From the cell containing the given text, extract its center point as (x, y) coordinate. 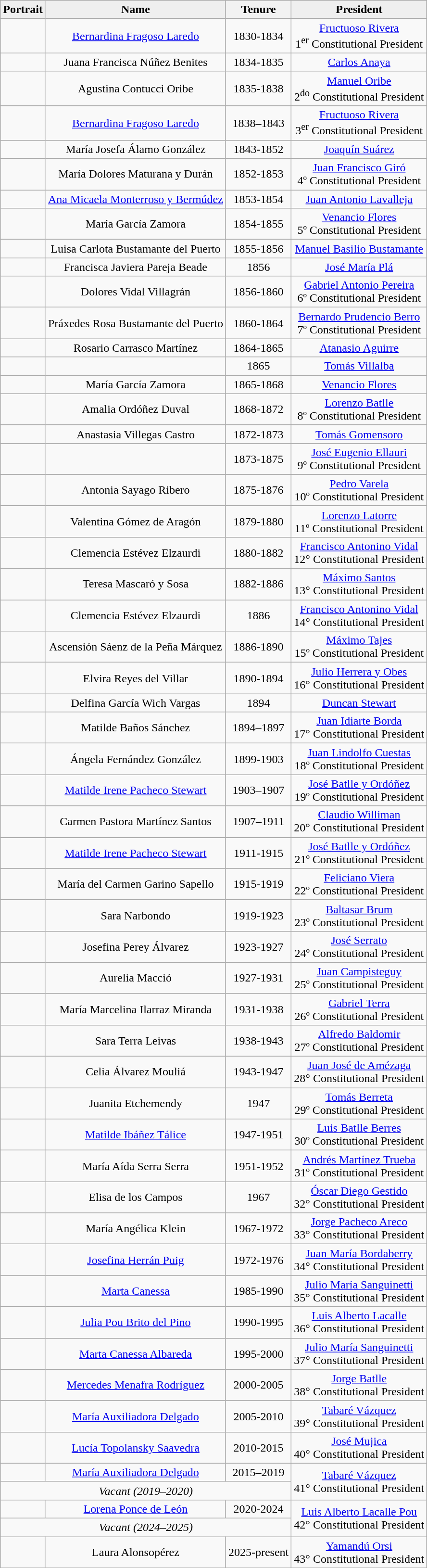
Vacant (2024–2025) (146, 1528)
1990-1995 (258, 1322)
Luis Alberto Lacalle36° Constitutional President (359, 1322)
Luis Batlle Berres30º Constitutional President (359, 1135)
José Batlle y Ordóñez21º Constitutional President (359, 853)
1856-1860 (258, 292)
Máximo Tajes15º Constitutional President (359, 647)
Julia Pou Brito del Pino (136, 1322)
1931-1938 (258, 1009)
Antonia Sayago Ribero (136, 490)
1899-1903 (258, 759)
Manuel Basilio Bustamante (359, 249)
1873-1875 (258, 459)
Venancio Flores (359, 384)
1880-1882 (258, 553)
1852-1853 (258, 174)
Anastasia Villegas Castro (136, 434)
Valentina Gómez de Aragón (136, 522)
Ana Micaela Monterroso y Bermúdez (136, 199)
Amalia Ordóñez Duval (136, 409)
Lorenzo Batlle8º Constitutional President (359, 409)
1947 (258, 1104)
Teresa Mascaró y Sosa (136, 584)
Juan Antonio Lavalleja (359, 199)
1972-1976 (258, 1260)
Duncan Stewart (359, 703)
Dolores Vidal Villagrán (136, 292)
1864-1865 (258, 348)
Fructuoso Rivera1er Constitutional President (359, 36)
1890-1894 (258, 678)
1872-1873 (258, 434)
Celia Álvarez Mouliá (136, 1072)
Bernardo Prudencio Berro7º Constitutional President (359, 323)
Pedro Varela10º Constitutional President (359, 490)
Feliciano Viera22º Constitutional President (359, 884)
2025-present (258, 1552)
Josefina Herrán Puig (136, 1260)
2020-2024 (258, 1509)
Matilde Baños Sánchez (136, 727)
1995-2000 (258, 1354)
1860-1864 (258, 323)
Ángela Fernández González (136, 759)
María Josefa Álamo González (136, 150)
María Marcelina Ilarraz Miranda (136, 1009)
Julio María Sanguinetti35° Constitutional President (359, 1291)
1938-1943 (258, 1041)
María Dolores Maturana y Durán (136, 174)
1879-1880 (258, 522)
Atanasio Aguirre (359, 348)
1967-1972 (258, 1229)
Juan Idiarte Borda17° Constitutional President (359, 727)
Joaquín Suárez (359, 150)
1855-1856 (258, 249)
Alfredo Baldomir27º Constitutional President (359, 1041)
1830-1834 (258, 36)
Mercedes Menafra Rodríguez (136, 1385)
1853-1854 (258, 199)
María del Carmen Garino Sapello (136, 884)
Juan Francisco Giró4º Constitutional President (359, 174)
José Serrato24º Constitutional President (359, 947)
2010-2015 (258, 1447)
Sara Terra Leivas (136, 1041)
1915-1919 (258, 884)
Aurelia Macció (136, 978)
Jorge Pacheco Areco33° Constitutional President (359, 1229)
1927-1931 (258, 978)
Fructuoso Rivera3er Constitutional President (359, 123)
Lorena Ponce de León (136, 1509)
1907–1911 (258, 822)
Jorge Batlle38° Constitutional President (359, 1385)
Francisco Antonino Vidal14° Constitutional President (359, 616)
Gabriel Antonio Pereira6º Constitutional President (359, 292)
Agustina Contucci Oribe (136, 89)
1865 (258, 366)
Julio Herrera y Obes16° Constitutional President (359, 678)
Tenure (258, 10)
1854-1855 (258, 224)
1834-1835 (258, 62)
President (359, 10)
Baltasar Brum23º Constitutional President (359, 915)
Juan Campisteguy25º Constitutional President (359, 978)
Gabriel Terra26º Constitutional President (359, 1009)
1886-1890 (258, 647)
Elvira Reyes del Villar (136, 678)
1843-1852 (258, 150)
Lucía Topolansky Saavedra (136, 1447)
Yamandú Orsi43° Constitutional President (359, 1552)
2005-2010 (258, 1416)
Carmen Pastora Martínez Santos (136, 822)
Juana Francisca Núñez Benites (136, 62)
Ascensión Sáenz de la Peña Márquez (136, 647)
Elisa de los Campos (136, 1197)
1894–1897 (258, 727)
Vacant (2019–2020) (146, 1491)
Luisa Carlota Bustamante del Puerto (136, 249)
Josefina Perey Álvarez (136, 947)
Óscar Diego Gestido32° Constitutional President (359, 1197)
María Angélica Klein (136, 1229)
Name (136, 10)
1856 (258, 267)
Claudio Williman20° Constitutional President (359, 822)
1911-1915 (258, 853)
Sara Narbondo (136, 915)
1951-1952 (258, 1166)
José Eugenio Ellauri9º Constitutional President (359, 459)
Julio María Sanguinetti37° Constitutional President (359, 1354)
Tomás Villalba (359, 366)
Máximo Santos13° Constitutional President (359, 584)
Carlos Anaya (359, 62)
1875-1876 (258, 490)
María Aída Serra Serra (136, 1166)
Portrait (23, 10)
1838–1843 (258, 123)
1882-1886 (258, 584)
1886 (258, 616)
Tabaré Vázquez41° Constitutional President (359, 1481)
1967 (258, 1197)
Rosario Carrasco Martínez (136, 348)
Matilde Ibáñez Tálice (136, 1135)
1903–1907 (258, 790)
Delfina García Wich Vargas (136, 703)
Marta Canessa Albareda (136, 1354)
2000-2005 (258, 1385)
1835-1838 (258, 89)
Manuel Oribe2do Constitutional President (359, 89)
1919-1923 (258, 915)
Lorenzo Latorre11º Constitutional President (359, 522)
Marta Canessa (136, 1291)
Luis Alberto Lacalle Pou42° Constitutional President (359, 1518)
Venancio Flores5º Constitutional President (359, 224)
Juan José de Amézaga28° Constitutional President (359, 1072)
Tomás Berreta29º Constitutional President (359, 1104)
1865-1868 (258, 384)
José María Plá (359, 267)
2015–2019 (258, 1472)
1923-1927 (258, 947)
1894 (258, 703)
José Mujica40° Constitutional President (359, 1447)
Laura Alonsopérez (136, 1552)
Francisca Javiera Pareja Beade (136, 267)
1868-1872 (258, 409)
Juan Lindolfo Cuestas18º Constitutional President (359, 759)
José Batlle y Ordóñez19º Constitutional President (359, 790)
Práxedes Rosa Bustamante del Puerto (136, 323)
Tabaré Vázquez39° Constitutional President (359, 1416)
Tomás Gomensoro (359, 434)
Andrés Martínez Trueba31º Constitutional President (359, 1166)
Juanita Etchemendy (136, 1104)
1985-1990 (258, 1291)
Francisco Antonino Vidal12° Constitutional President (359, 553)
1943-1947 (258, 1072)
1947-1951 (258, 1135)
Juan María Bordaberry34° Constitutional President (359, 1260)
